Detect which cell encompasses the target text, then output its [x, y] center coordinate. 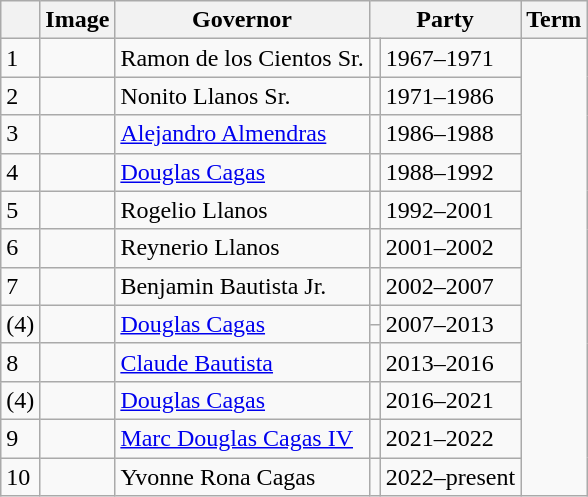
5 [20, 210]
Benjamin Bautista Jr. [242, 286]
Party [444, 20]
1971–1986 [450, 96]
1986–1988 [450, 134]
2022–present [450, 477]
Image [78, 20]
2002–2007 [450, 286]
Alejandro Almendras [242, 134]
2016–2021 [450, 400]
3 [20, 134]
2013–2016 [450, 362]
Ramon de los Cientos Sr. [242, 58]
Nonito Llanos Sr. [242, 96]
2007–2013 [450, 324]
10 [20, 477]
Term [554, 20]
4 [20, 172]
2021–2022 [450, 438]
2 [20, 96]
Reynerio Llanos [242, 248]
Marc Douglas Cagas IV [242, 438]
9 [20, 438]
1992–2001 [450, 210]
Rogelio Llanos [242, 210]
1988–1992 [450, 172]
2001–2002 [450, 248]
1 [20, 58]
Claude Bautista [242, 362]
8 [20, 362]
7 [20, 286]
6 [20, 248]
1967–1971 [450, 58]
Governor [242, 20]
Yvonne Rona Cagas [242, 477]
